From the cell containing the given text, extract its center point as (X, Y) coordinate. 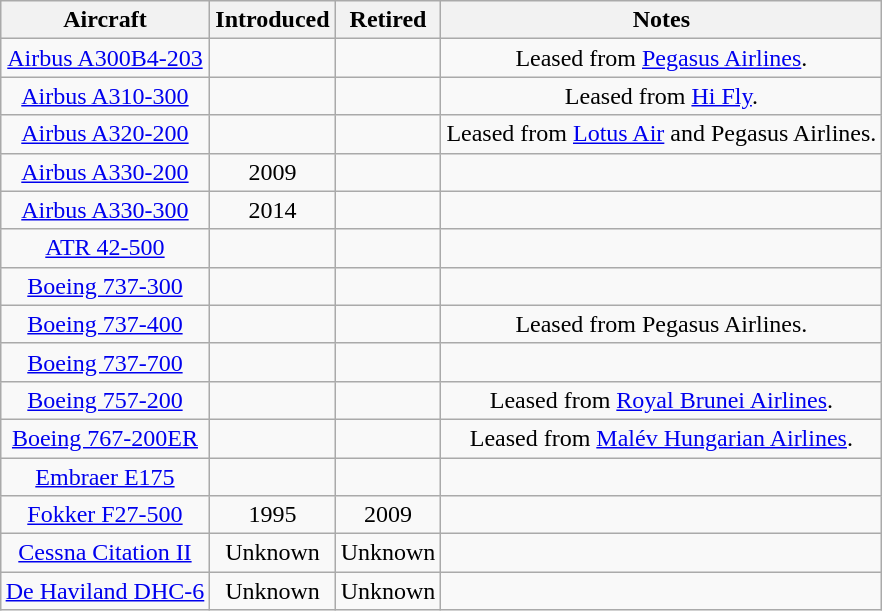
Introduced (272, 20)
2014 (272, 210)
Boeing 737-700 (105, 362)
Boeing 757-200 (105, 400)
De Haviland DHC-6 (105, 591)
Airbus A330-300 (105, 210)
Notes (662, 20)
Boeing 767-200ER (105, 438)
Leased from Malév Hungarian Airlines. (662, 438)
Aircraft (105, 20)
Boeing 737-300 (105, 286)
1995 (272, 515)
Fokker F27-500 (105, 515)
Cessna Citation II (105, 553)
Boeing 737-400 (105, 324)
Airbus A310-300 (105, 96)
Airbus A330-200 (105, 172)
ATR 42-500 (105, 248)
Airbus A320-200 (105, 134)
Leased from Hi Fly. (662, 96)
Airbus A300B4-203 (105, 58)
Leased from Royal Brunei Airlines. (662, 400)
Retired (388, 20)
Leased from Lotus Air and Pegasus Airlines. (662, 134)
Embraer E175 (105, 477)
